Capture the cell that displays the provided text and extract its (X, Y) central coordinate. 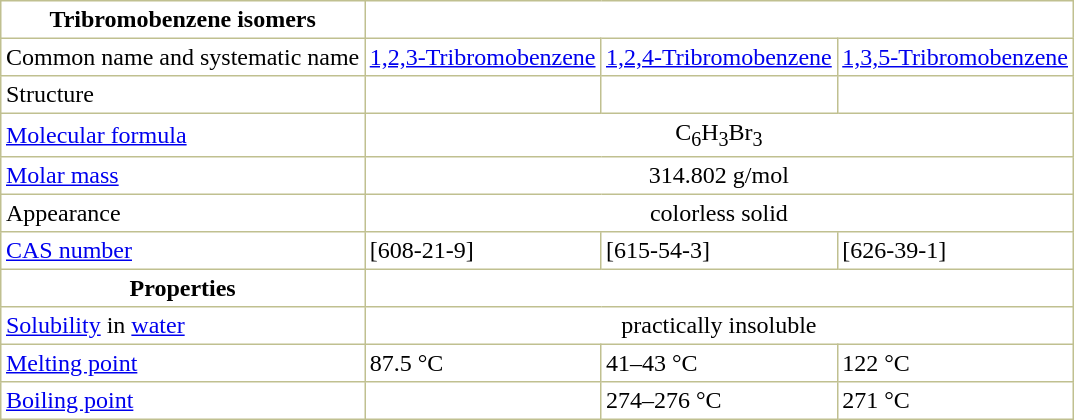
Properties (183, 289)
Tribromobenzene isomers (183, 20)
Solubility in water (183, 326)
Molar mass (183, 176)
C6H3Br3 (718, 135)
Common name and systematic name (183, 57)
Melting point (183, 364)
41–43 °C (719, 364)
[626-39-1] (955, 251)
Structure (183, 95)
Boiling point (183, 401)
1,2,4-Tribromobenzene (719, 57)
CAS number (183, 251)
Appearance (183, 214)
122 °C (955, 364)
314.802 g/mol (718, 176)
colorless solid (718, 214)
practically insoluble (718, 326)
1,3,5-Tribromobenzene (955, 57)
Molecular formula (183, 135)
1,2,3-Tribromobenzene (482, 57)
[608-21-9] (482, 251)
271 °C (955, 401)
[615-54-3] (719, 251)
274–276 °C (719, 401)
87.5 °C (482, 364)
